Scan for the cell matching the given text and deliver its (x, y) coordinate at center. 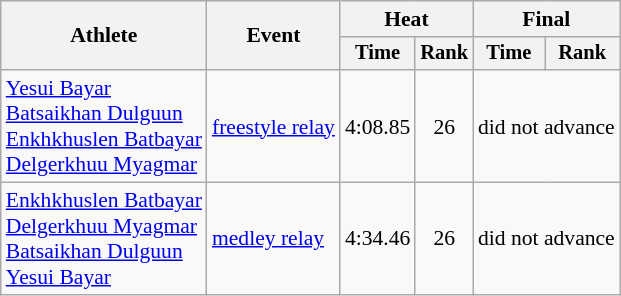
Final (546, 19)
Enkhkhuslen BatbayarDelgerkhuu MyagmarBatsaikhan DulguunYesui Bayar (104, 239)
4:34.46 (378, 239)
Heat (406, 19)
4:08.85 (378, 126)
Athlete (104, 36)
Event (274, 36)
Yesui BayarBatsaikhan DulguunEnkhkhuslen BatbayarDelgerkhuu Myagmar (104, 126)
freestyle relay (274, 126)
medley relay (274, 239)
